Output the (x, y) coordinate of the center of the cell containing the given text.  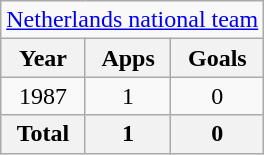
Apps (128, 58)
Netherlands national team (132, 20)
Goals (218, 58)
Total (43, 134)
1987 (43, 96)
Year (43, 58)
